From the cell containing the given text, extract its center point as [x, y] coordinate. 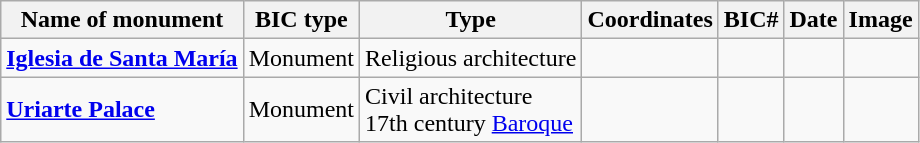
Image [880, 20]
Type [471, 20]
Religious architecture [471, 58]
Name of monument [122, 20]
Date [814, 20]
Uriarte Palace [122, 110]
Civil architecture17th century Baroque [471, 110]
Coordinates [650, 20]
BIC type [301, 20]
BIC# [751, 20]
Iglesia de Santa María [122, 58]
